Identify which cell holds the provided text, then report its [x, y] central coordinate. 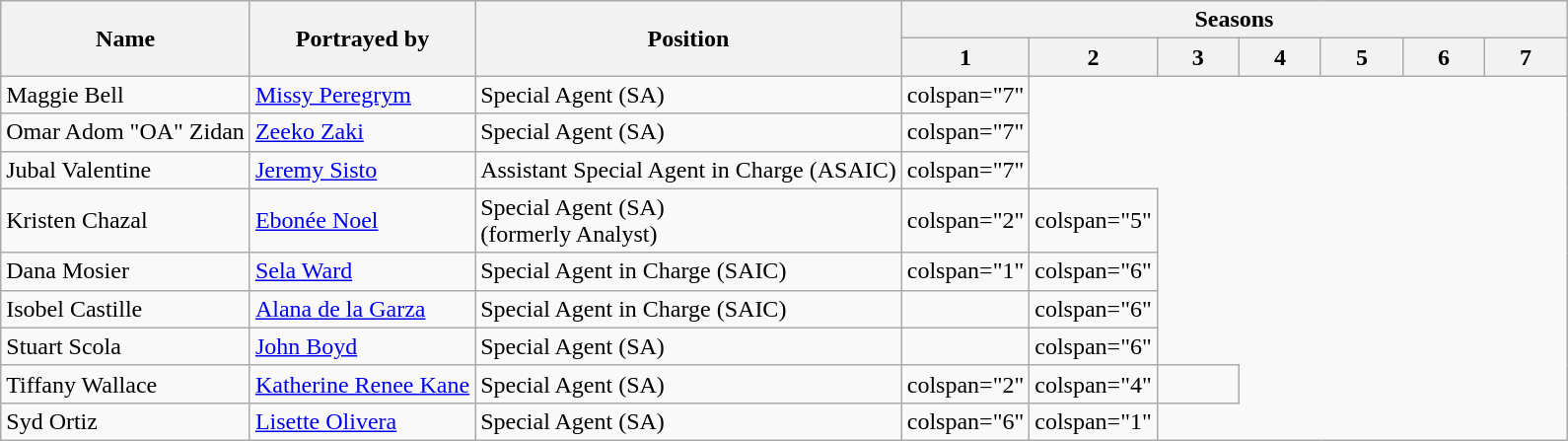
Assistant Special Agent in Charge (ASAIC) [688, 170]
Jeremy Sisto [362, 170]
Special Agent (SA)(formerly Analyst) [688, 221]
Zeeko Zaki [362, 132]
4 [1280, 57]
Syd Ortiz [126, 421]
3 [1197, 57]
Dana Mosier [126, 271]
2 [1094, 57]
Name [126, 38]
Kristen Chazal [126, 221]
7 [1527, 57]
Position [688, 38]
John Boyd [362, 346]
colspan="4" [1094, 384]
Maggie Bell [126, 95]
Ebonée Noel [362, 221]
Sela Ward [362, 271]
Missy Peregrym [362, 95]
Seasons [1234, 20]
Stuart Scola [126, 346]
6 [1444, 57]
5 [1361, 57]
Omar Adom "OA" Zidan [126, 132]
colspan="5" [1094, 221]
Isobel Castille [126, 309]
Tiffany Wallace [126, 384]
Portrayed by [362, 38]
Lisette Olivera [362, 421]
Katherine Renee Kane [362, 384]
Alana de la Garza [362, 309]
Jubal Valentine [126, 170]
1 [965, 57]
